Scan for the cell matching the given text and deliver its (x, y) coordinate at center. 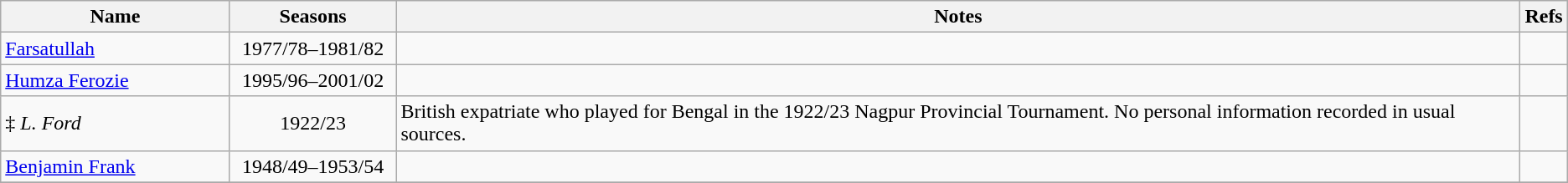
Name (116, 17)
Refs (1544, 17)
1995/96–2001/02 (313, 80)
1922/23 (313, 124)
Benjamin Frank (116, 166)
1977/78–1981/82 (313, 48)
Seasons (313, 17)
‡ L. Ford (116, 124)
1948/49–1953/54 (313, 166)
Notes (958, 17)
Farsatullah (116, 48)
British expatriate who played for Bengal in the 1922/23 Nagpur Provincial Tournament. No personal information recorded in usual sources. (958, 124)
Humza Ferozie (116, 80)
